Search for the cell housing the specified text and yield its (x, y) center coordinate. 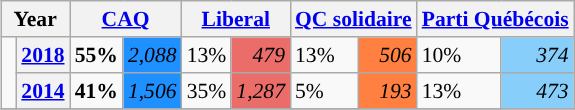
Parti Québécois (496, 19)
2,088 (152, 55)
CAQ (126, 19)
2014 (42, 91)
10% (460, 55)
35% (207, 91)
Liberal (236, 19)
473 (537, 91)
1,287 (260, 91)
479 (260, 55)
41% (96, 91)
QC solidaire (354, 19)
55% (96, 55)
374 (537, 55)
2018 (42, 55)
Year (36, 19)
1,506 (152, 91)
193 (387, 91)
5% (324, 91)
506 (387, 55)
